From the cell containing the given text, extract its center point as (X, Y) coordinate. 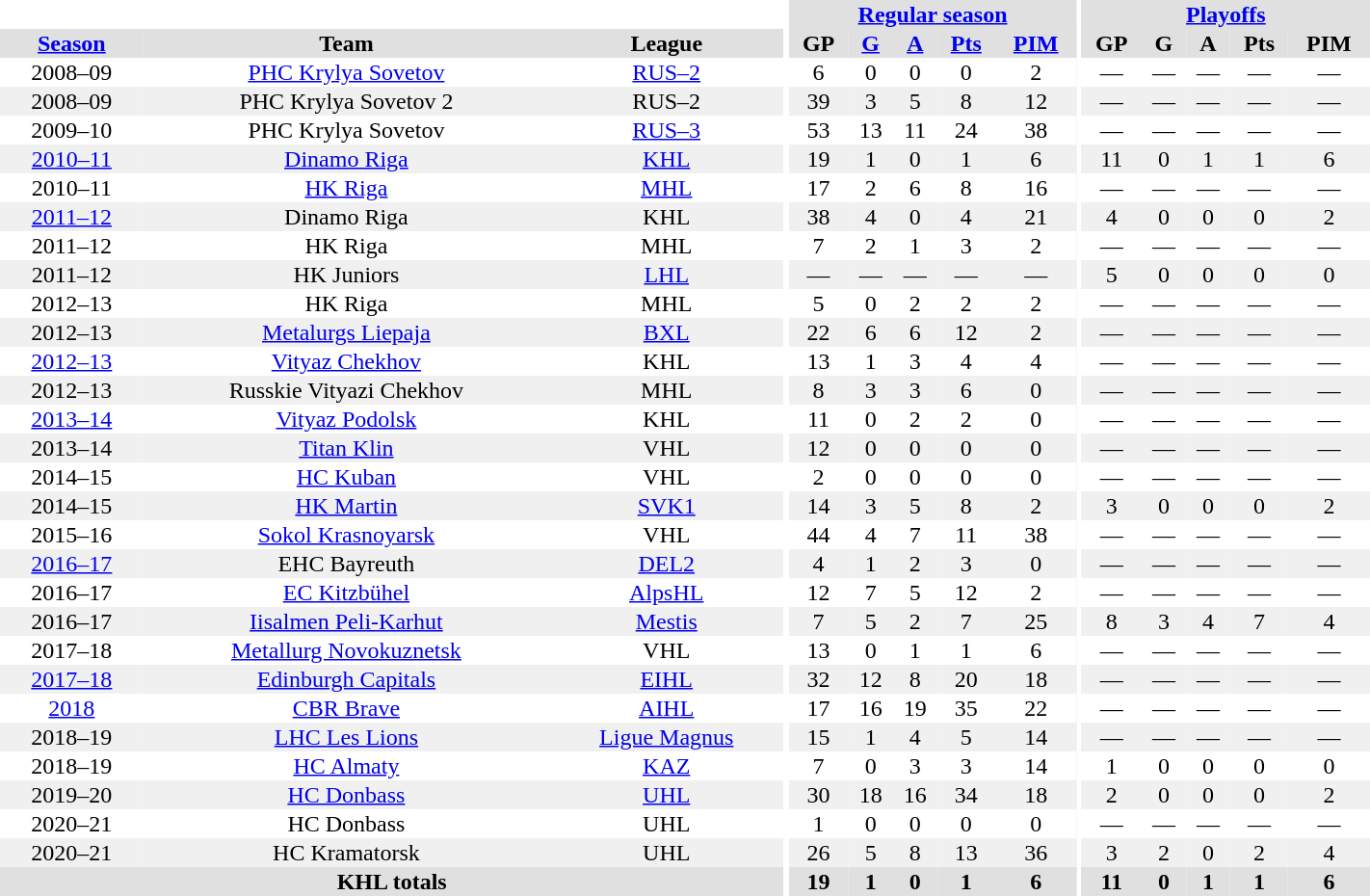
EHC Bayreuth (347, 564)
Russkie Vityazi Chekhov (347, 390)
HK Juniors (347, 275)
Vityaz Podolsk (347, 419)
AIHL (667, 708)
Titan Klin (347, 448)
Vityaz Chekhov (347, 361)
League (667, 43)
Metallurg Novokuznetsk (347, 650)
Edinburgh Capitals (347, 679)
RUS–3 (667, 130)
LHC Les Lions (347, 737)
HC Kramatorsk (347, 853)
26 (818, 853)
53 (818, 130)
2015–16 (71, 535)
24 (966, 130)
34 (966, 795)
KAZ (667, 766)
SVK1 (667, 506)
2009–10 (71, 130)
21 (1037, 217)
LHL (667, 275)
Regular season (933, 14)
KHL totals (391, 882)
EIHL (667, 679)
BXL (667, 332)
32 (818, 679)
Season (71, 43)
30 (818, 795)
Playoffs (1225, 14)
HC Kuban (347, 477)
39 (818, 101)
Iisalmen Peli-Karhut (347, 621)
Ligue Magnus (667, 737)
15 (818, 737)
HK Martin (347, 506)
20 (966, 679)
AlpsHL (667, 593)
2018 (71, 708)
2019–20 (71, 795)
CBR Brave (347, 708)
Metalurgs Liepaja (347, 332)
HC Almaty (347, 766)
Team (347, 43)
35 (966, 708)
DEL2 (667, 564)
Sokol Krasnoyarsk (347, 535)
44 (818, 535)
36 (1037, 853)
PHC Krylya Sovetov 2 (347, 101)
EC Kitzbühel (347, 593)
Mestis (667, 621)
25 (1037, 621)
